Find where the given text appears and provide that cell's center as [X, Y] coordinate. 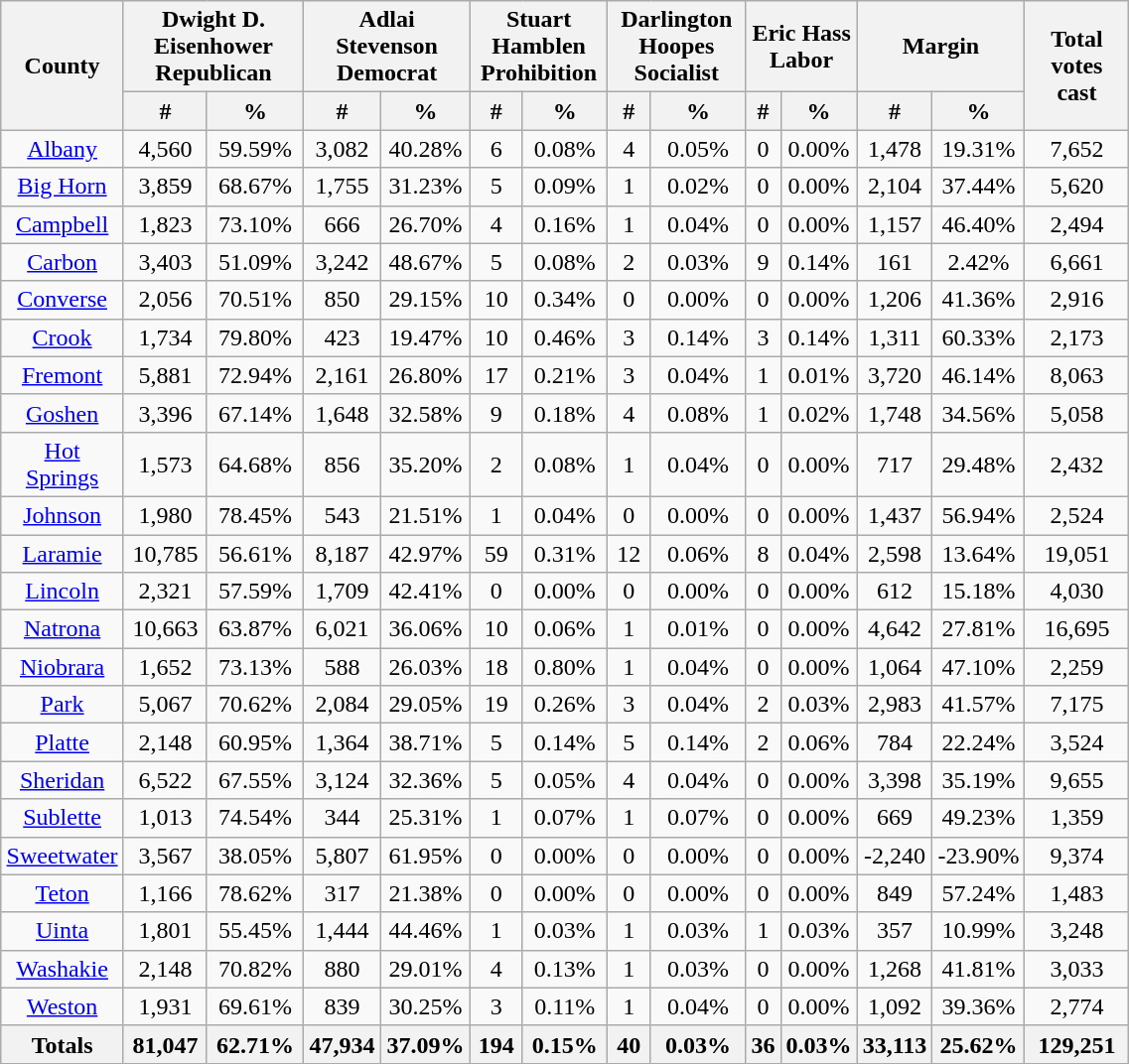
5,807 [343, 856]
34.56% [979, 413]
1,311 [895, 337]
46.14% [979, 375]
-23.90% [979, 856]
78.45% [254, 515]
15.18% [979, 592]
0.11% [565, 1006]
856 [343, 465]
0.34% [565, 300]
Big Horn [63, 187]
8,187 [343, 553]
Sublette [63, 818]
26.03% [426, 667]
0.13% [565, 969]
59 [496, 553]
1,652 [165, 667]
70.51% [254, 300]
9,655 [1076, 780]
57.59% [254, 592]
Sweetwater [63, 856]
32.36% [426, 780]
Dwight D. EisenhowerRepublican [212, 47]
Converse [63, 300]
1,980 [165, 515]
2,916 [1076, 300]
2,774 [1076, 1006]
0.26% [565, 705]
Totals [63, 1044]
3,720 [895, 375]
County [63, 66]
21.38% [426, 893]
1,268 [895, 969]
74.54% [254, 818]
67.14% [254, 413]
1,092 [895, 1006]
Natrona [63, 629]
40.28% [426, 149]
63.87% [254, 629]
717 [895, 465]
47,934 [343, 1044]
3,524 [1076, 742]
317 [343, 893]
26.80% [426, 375]
3,242 [343, 262]
1,931 [165, 1006]
30.25% [426, 1006]
81,047 [165, 1044]
8,063 [1076, 375]
1,483 [1076, 893]
1,734 [165, 337]
37.09% [426, 1044]
0.21% [565, 375]
19 [496, 705]
18 [496, 667]
33,113 [895, 1044]
3,033 [1076, 969]
32.58% [426, 413]
543 [343, 515]
25.31% [426, 818]
Crook [63, 337]
1,648 [343, 413]
7,652 [1076, 149]
2,173 [1076, 337]
0.16% [565, 224]
Margin [941, 47]
41.36% [979, 300]
6 [496, 149]
2,524 [1076, 515]
36.06% [426, 629]
Washakie [63, 969]
4,642 [895, 629]
73.10% [254, 224]
37.44% [979, 187]
10.99% [979, 931]
1,709 [343, 592]
161 [895, 262]
67.55% [254, 780]
2,494 [1076, 224]
Adlai StevensonDemocrat [387, 47]
19.47% [426, 337]
27.81% [979, 629]
62.71% [254, 1044]
0.09% [565, 187]
3,859 [165, 187]
2,161 [343, 375]
0.80% [565, 667]
Campbell [63, 224]
40 [629, 1044]
12 [629, 553]
666 [343, 224]
0.15% [565, 1044]
79.80% [254, 337]
3,396 [165, 413]
2.42% [979, 262]
48.67% [426, 262]
49.23% [979, 818]
56.94% [979, 515]
669 [895, 818]
19,051 [1076, 553]
Teton [63, 893]
344 [343, 818]
6,661 [1076, 262]
784 [895, 742]
29.48% [979, 465]
849 [895, 893]
1,157 [895, 224]
38.71% [426, 742]
13.64% [979, 553]
70.62% [254, 705]
47.10% [979, 667]
56.61% [254, 553]
Hot Springs [63, 465]
357 [895, 931]
31.23% [426, 187]
1,437 [895, 515]
194 [496, 1044]
41.57% [979, 705]
Sheridan [63, 780]
3,398 [895, 780]
2,084 [343, 705]
57.24% [979, 893]
26.70% [426, 224]
850 [343, 300]
78.62% [254, 893]
1,064 [895, 667]
Uinta [63, 931]
7,175 [1076, 705]
839 [343, 1006]
9,374 [1076, 856]
1,166 [165, 893]
Weston [63, 1006]
46.40% [979, 224]
2,598 [895, 553]
8 [763, 553]
1,206 [895, 300]
Stuart HamblenProhibition [539, 47]
44.46% [426, 931]
0.31% [565, 553]
2,056 [165, 300]
60.33% [979, 337]
5,058 [1076, 413]
22.24% [979, 742]
42.97% [426, 553]
35.19% [979, 780]
Niobrara [63, 667]
36 [763, 1044]
1,478 [895, 149]
29.01% [426, 969]
6,522 [165, 780]
42.41% [426, 592]
1,748 [895, 413]
Johnson [63, 515]
Fremont [63, 375]
1,755 [343, 187]
2,983 [895, 705]
29.05% [426, 705]
3,082 [343, 149]
2,104 [895, 187]
612 [895, 592]
0.18% [565, 413]
3,403 [165, 262]
Albany [63, 149]
0.46% [565, 337]
1,013 [165, 818]
129,251 [1076, 1044]
25.62% [979, 1044]
1,364 [343, 742]
Platte [63, 742]
10,785 [165, 553]
16,695 [1076, 629]
1,359 [1076, 818]
588 [343, 667]
61.95% [426, 856]
35.20% [426, 465]
68.67% [254, 187]
73.13% [254, 667]
17 [496, 375]
64.68% [254, 465]
10,663 [165, 629]
1,801 [165, 931]
Lincoln [63, 592]
423 [343, 337]
4,030 [1076, 592]
21.51% [426, 515]
2,432 [1076, 465]
Goshen [63, 413]
51.09% [254, 262]
Laramie [63, 553]
1,444 [343, 931]
Carbon [63, 262]
69.61% [254, 1006]
880 [343, 969]
60.95% [254, 742]
55.45% [254, 931]
5,067 [165, 705]
Darlington HoopesSocialist [676, 47]
3,248 [1076, 931]
29.15% [426, 300]
-2,240 [895, 856]
3,124 [343, 780]
Eric HassLabor [801, 47]
5,881 [165, 375]
3,567 [165, 856]
Park [63, 705]
19.31% [979, 149]
6,021 [343, 629]
1,823 [165, 224]
1,573 [165, 465]
59.59% [254, 149]
Total votes cast [1076, 66]
38.05% [254, 856]
72.94% [254, 375]
2,321 [165, 592]
4,560 [165, 149]
41.81% [979, 969]
2,259 [1076, 667]
39.36% [979, 1006]
5,620 [1076, 187]
70.82% [254, 969]
